Capture the cell that displays the provided text and extract its [X, Y] central coordinate. 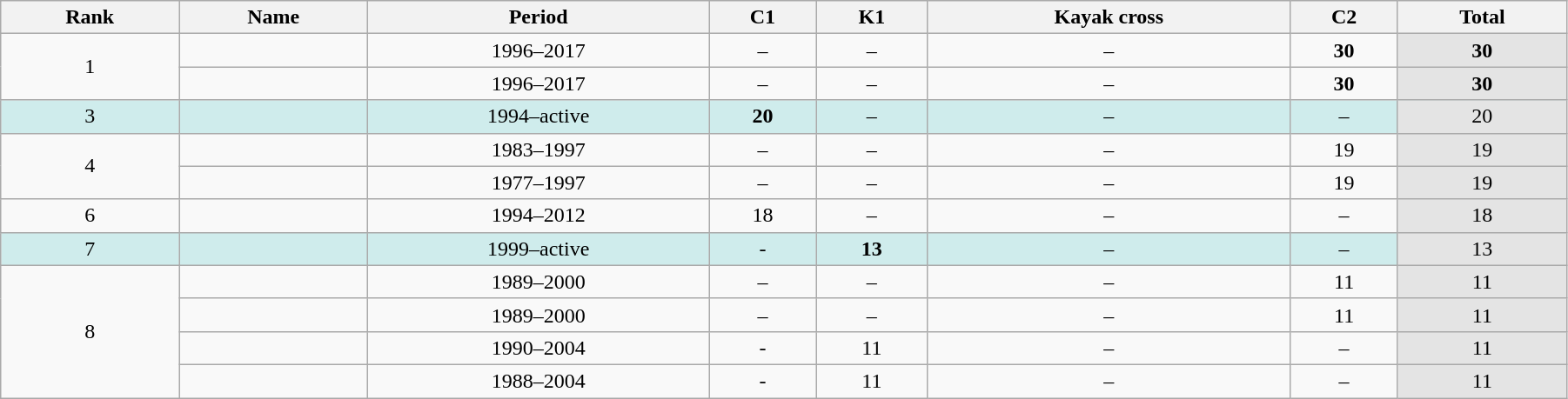
C2 [1344, 17]
1994–2012 [539, 216]
Rank [90, 17]
1988–2004 [539, 381]
1999–active [539, 249]
3 [90, 116]
C1 [762, 17]
1977–1997 [539, 183]
Total [1482, 17]
Period [539, 17]
Kayak cross [1109, 17]
1990–2004 [539, 348]
6 [90, 216]
8 [90, 331]
1994–active [539, 116]
1 [90, 67]
Name [273, 17]
4 [90, 166]
7 [90, 249]
1983–1997 [539, 150]
K1 [872, 17]
